Locate the cell with the specified text and output its (X, Y) center coordinate. 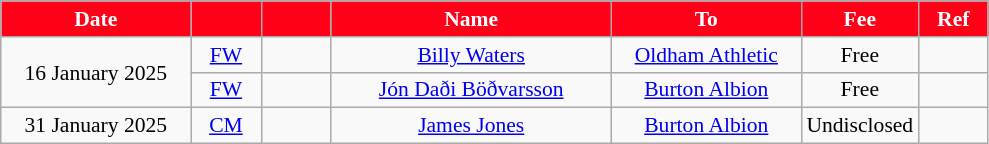
16 January 2025 (96, 72)
Fee (860, 19)
Ref (953, 19)
Jón Daði Böðvarsson (471, 90)
To (706, 19)
Name (471, 19)
Billy Waters (471, 55)
Undisclosed (860, 126)
James Jones (471, 126)
31 January 2025 (96, 126)
Date (96, 19)
CM (226, 126)
Oldham Athletic (706, 55)
